Detect which cell encompasses the target text, then output its [x, y] center coordinate. 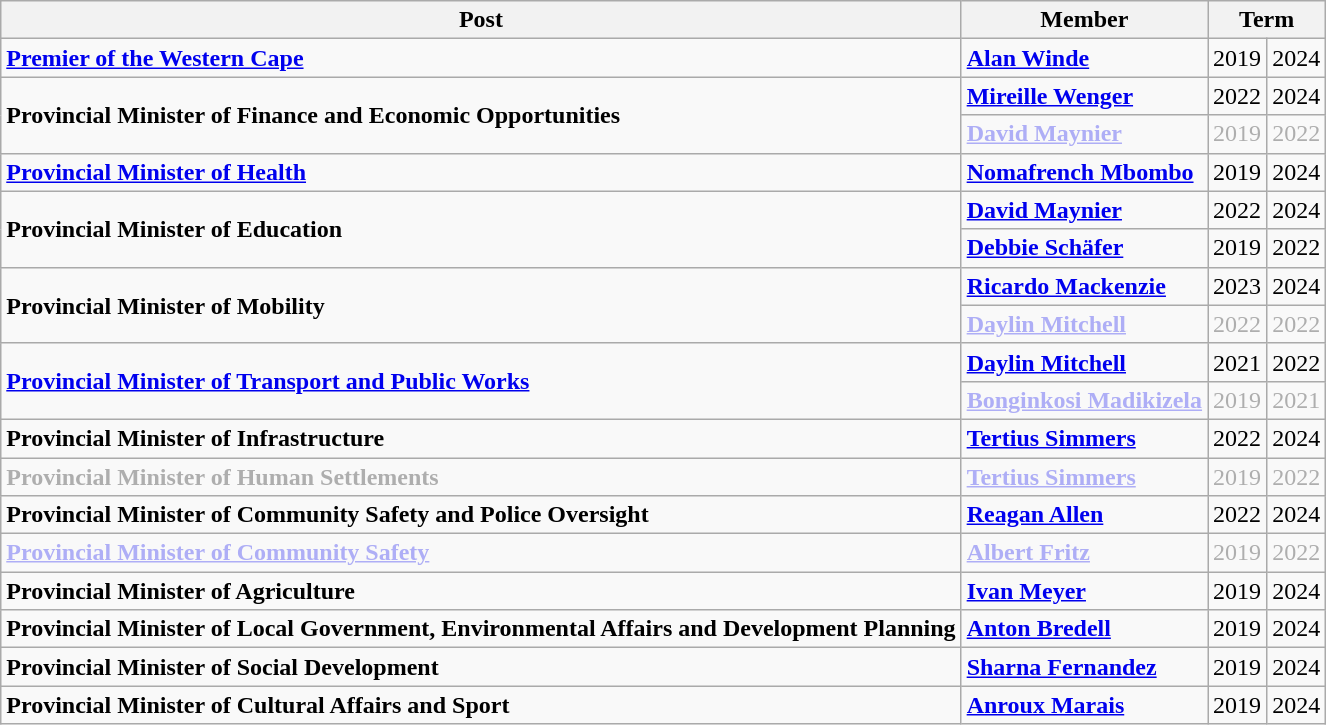
Provincial Minister of Community Safety [481, 553]
Member [1084, 20]
Anton Bredell [1084, 629]
Provincial Minister of Social Development [481, 667]
Provincial Minister of Transport and Public Works [481, 381]
Albert Fritz [1084, 553]
Term [1267, 20]
2023 [1238, 286]
Provincial Minister of Human Settlements [481, 477]
Sharna Fernandez [1084, 667]
Post [481, 20]
Anroux Marais [1084, 705]
Provincial Minister of Mobility [481, 305]
Premier of the Western Cape [481, 58]
Provincial Minister of Education [481, 229]
Mireille Wenger [1084, 96]
Provincial Minister of Finance and Economic Opportunities [481, 115]
Nomafrench Mbombo [1084, 172]
Provincial Minister of Cultural Affairs and Sport [481, 705]
Bonginkosi Madikizela [1084, 400]
Debbie Schäfer [1084, 248]
Alan Winde [1084, 58]
Provincial Minister of Health [481, 172]
Ricardo Mackenzie [1084, 286]
Ivan Meyer [1084, 591]
Provincial Minister of Agriculture [481, 591]
Provincial Minister of Local Government, Environmental Affairs and Development Planning [481, 629]
Reagan Allen [1084, 515]
Provincial Minister of Community Safety and Police Oversight [481, 515]
Provincial Minister of Infrastructure [481, 438]
